Return (x, y) of the center of cell containing provided text 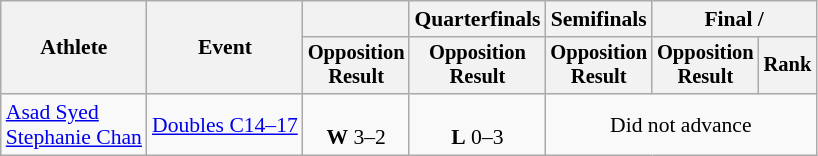
Final / (734, 19)
Rank (788, 66)
Event (225, 48)
Semifinals (598, 19)
Quarterfinals (477, 19)
Did not advance (680, 124)
L 0–3 (477, 124)
Athlete (74, 48)
Asad SyedStephanie Chan (74, 124)
W 3–2 (356, 124)
Doubles C14–17 (225, 124)
